Pinpoint the cell where the given text exists, returning its [x, y] midpoint coordinate. 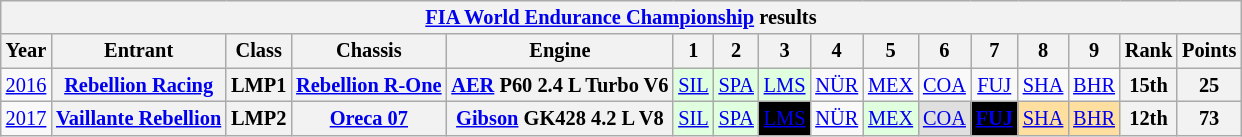
2016 [26, 85]
Rebellion R-One [368, 85]
Rank [1148, 51]
73 [1209, 118]
Points [1209, 51]
25 [1209, 85]
AER P60 2.4 L Turbo V6 [560, 85]
3 [785, 51]
FIA World Endurance Championship results [621, 17]
Chassis [368, 51]
1 [693, 51]
Entrant [138, 51]
2 [736, 51]
LMP1 [258, 85]
Engine [560, 51]
LMP2 [258, 118]
Class [258, 51]
6 [944, 51]
15th [1148, 85]
Rebellion Racing [138, 85]
4 [836, 51]
Year [26, 51]
7 [994, 51]
5 [890, 51]
8 [1043, 51]
Gibson GK428 4.2 L V8 [560, 118]
2017 [26, 118]
12th [1148, 118]
Vaillante Rebellion [138, 118]
9 [1094, 51]
Oreca 07 [368, 118]
